Capture the cell that displays the provided text and extract its [X, Y] central coordinate. 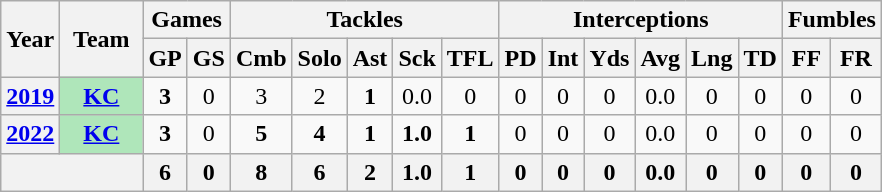
Yds [610, 58]
Year [30, 39]
GS [208, 58]
Cmb [261, 58]
Games [186, 20]
FR [856, 58]
Int [563, 58]
Sck [417, 58]
Fumbles [832, 20]
Tackles [364, 20]
Avg [660, 58]
TD [760, 58]
2019 [30, 96]
2022 [30, 134]
Lng [712, 58]
Ast [370, 58]
TFL [470, 58]
GP [165, 58]
Solo [320, 58]
5 [261, 134]
8 [261, 172]
PD [520, 58]
FF [806, 58]
4 [320, 134]
Interceptions [640, 20]
Team [102, 39]
